Locate the cell with the specified text and output its [x, y] center coordinate. 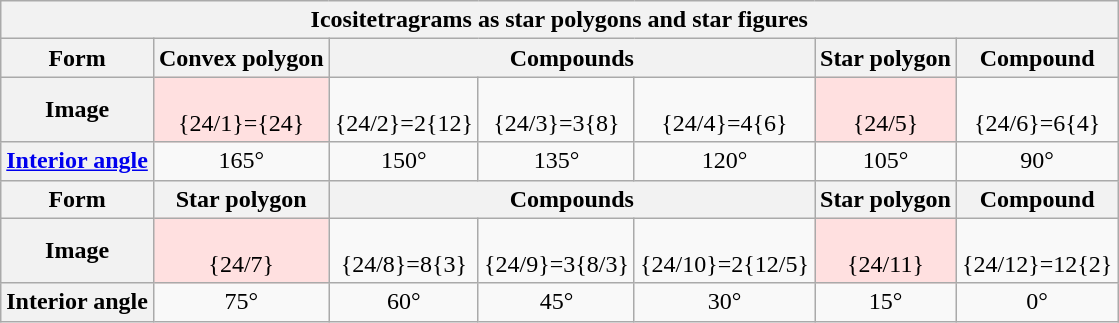
{24/4}=4{6} [724, 110]
150° [404, 161]
{24/12}=12{2} [1036, 250]
{24/10}=2{12/5} [724, 250]
{24/8}=8{3} [404, 250]
105° [885, 161]
90° [1036, 161]
15° [885, 302]
{24/7} [241, 250]
45° [556, 302]
{24/9}=3{8/3} [556, 250]
{24/3}=3{8} [556, 110]
{24/1}={24} [241, 110]
{24/6}=6{4} [1036, 110]
75° [241, 302]
30° [724, 302]
{24/11} [885, 250]
0° [1036, 302]
Icositetragrams as star polygons and star figures [560, 20]
{24/5} [885, 110]
{24/2}=2{12} [404, 110]
135° [556, 161]
60° [404, 302]
120° [724, 161]
165° [241, 161]
Convex polygon [241, 58]
